Find where the given text appears and provide that cell's center as (X, Y) coordinate. 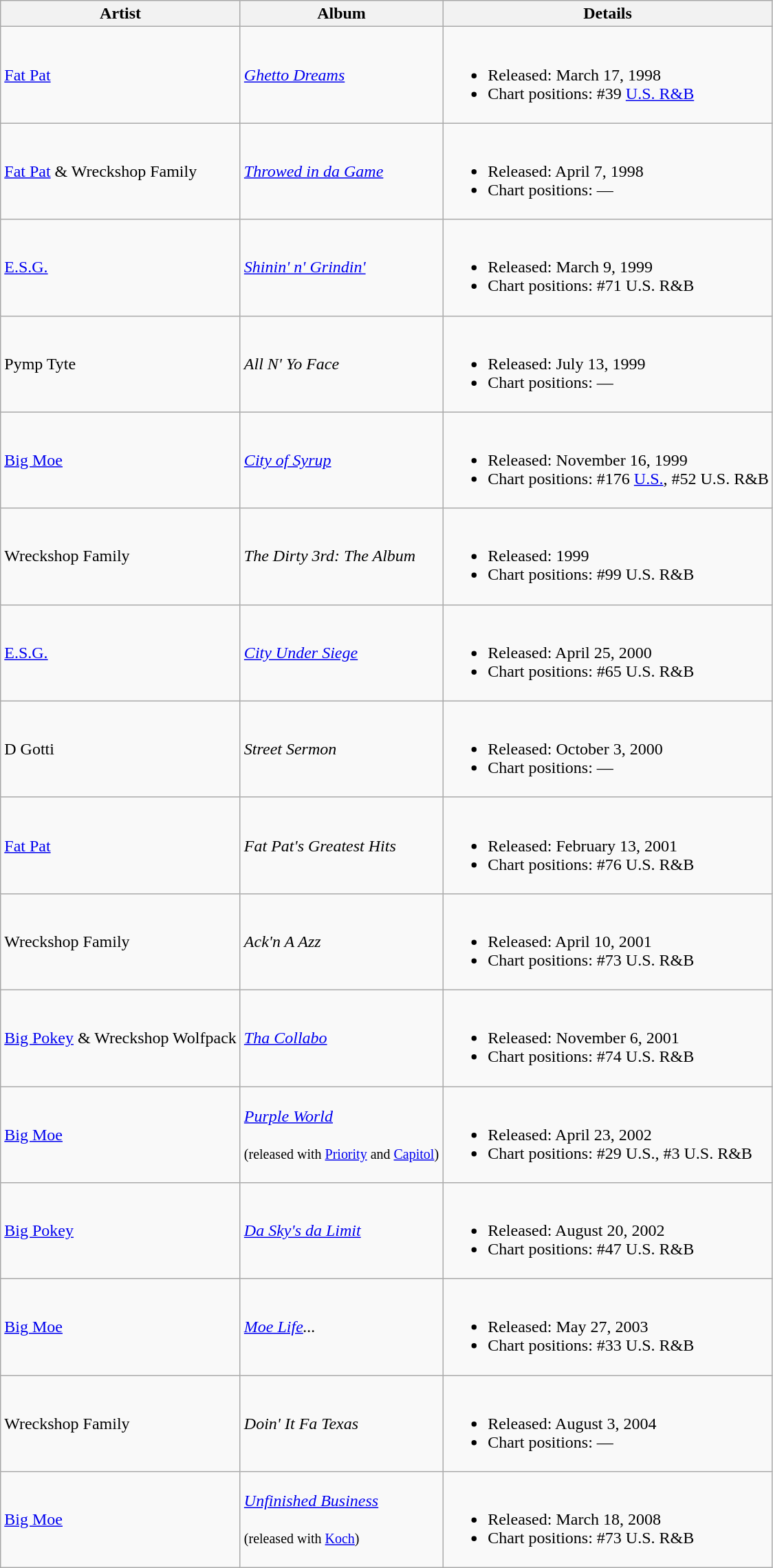
Fat Pat & Wreckshop Family (121, 171)
Released: August 20, 2002Chart positions: #47 U.S. R&B (608, 1231)
Released: November 6, 2001Chart positions: #74 U.S. R&B (608, 1038)
Released: April 23, 2002Chart positions: #29 U.S., #3 U.S. R&B (608, 1135)
Tha Collabo (341, 1038)
Album (341, 14)
Pymp Tyte (121, 364)
Fat Pat's Greatest Hits (341, 845)
Big Pokey & Wreckshop Wolfpack (121, 1038)
Ack'n A Azz (341, 941)
Released: October 3, 2000Chart positions: — (608, 749)
Artist (121, 14)
Released: August 3, 2004Chart positions: — (608, 1424)
Released: March 18, 2008Chart positions: #73 U.S. R&B (608, 1520)
Released: April 25, 2000Chart positions: #65 U.S. R&B (608, 653)
Released: 1999Chart positions: #99 U.S. R&B (608, 556)
Purple World (released with Priority and Capitol) (341, 1135)
D Gotti (121, 749)
City of Syrup (341, 460)
Moe Life... (341, 1327)
Street Sermon (341, 749)
All N' Yo Face (341, 364)
Released: April 7, 1998Chart positions: — (608, 171)
Released: July 13, 1999Chart positions: — (608, 364)
Released: March 9, 1999Chart positions: #71 U.S. R&B (608, 268)
Details (608, 14)
Shinin' n' Grindin' (341, 268)
Unfinished Business(released with Koch) (341, 1520)
The Dirty 3rd: The Album (341, 556)
Released: May 27, 2003Chart positions: #33 U.S. R&B (608, 1327)
Released: April 10, 2001Chart positions: #73 U.S. R&B (608, 941)
Released: March 17, 1998Chart positions: #39 U.S. R&B (608, 75)
Doin' It Fa Texas (341, 1424)
Ghetto Dreams (341, 75)
Da Sky's da Limit (341, 1231)
Released: February 13, 2001Chart positions: #76 U.S. R&B (608, 845)
City Under Siege (341, 653)
Big Pokey (121, 1231)
Released: November 16, 1999Chart positions: #176 U.S., #52 U.S. R&B (608, 460)
Throwed in da Game (341, 171)
